Capture the cell that displays the provided text and extract its (x, y) central coordinate. 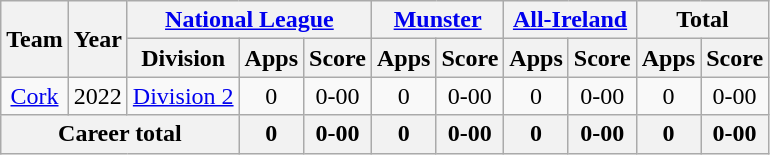
Team (35, 39)
Career total (120, 134)
Division 2 (183, 96)
All-Ireland (570, 20)
Cork (35, 96)
Munster (437, 20)
Year (98, 39)
2022 (98, 96)
Total (702, 20)
National League (249, 20)
Division (183, 58)
